Pinpoint the cell where the given text exists, returning its [x, y] midpoint coordinate. 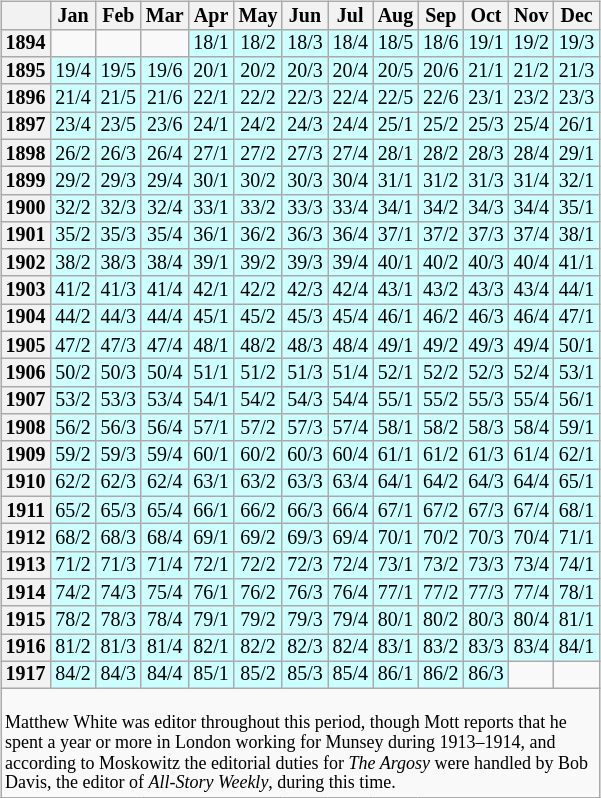
86/2 [440, 674]
57/1 [210, 428]
64/3 [486, 482]
70/1 [396, 538]
48/4 [350, 344]
51/3 [304, 372]
43/2 [440, 290]
75/4 [164, 592]
31/2 [440, 180]
86/1 [396, 674]
25/4 [532, 126]
59/4 [164, 454]
73/1 [396, 564]
21/4 [72, 98]
49/2 [440, 344]
80/2 [440, 620]
68/4 [164, 538]
55/3 [486, 400]
1902 [26, 262]
56/4 [164, 428]
44/4 [164, 318]
76/1 [210, 592]
52/3 [486, 372]
67/2 [440, 510]
48/2 [258, 344]
80/1 [396, 620]
42/2 [258, 290]
18/3 [304, 42]
38/3 [118, 262]
37/1 [396, 234]
47/2 [72, 344]
73/4 [532, 564]
51/2 [258, 372]
34/3 [486, 208]
61/2 [440, 454]
1894 [26, 42]
59/2 [72, 454]
52/2 [440, 372]
1910 [26, 482]
52/1 [396, 372]
41/3 [118, 290]
Aug [396, 16]
83/4 [532, 648]
38/4 [164, 262]
78/3 [118, 620]
84/1 [576, 648]
35/2 [72, 234]
51/1 [210, 372]
76/3 [304, 592]
63/2 [258, 482]
76/2 [258, 592]
40/1 [396, 262]
83/1 [396, 648]
63/1 [210, 482]
23/5 [118, 126]
79/3 [304, 620]
72/2 [258, 564]
61/4 [532, 454]
32/1 [576, 180]
41/2 [72, 290]
37/3 [486, 234]
60/2 [258, 454]
45/2 [258, 318]
29/3 [118, 180]
52/4 [532, 372]
50/3 [118, 372]
55/1 [396, 400]
18/4 [350, 42]
45/1 [210, 318]
Nov [532, 16]
43/1 [396, 290]
36/4 [350, 234]
21/2 [532, 70]
62/1 [576, 454]
1909 [26, 454]
May [258, 16]
58/1 [396, 428]
70/3 [486, 538]
1906 [26, 372]
35/4 [164, 234]
43/3 [486, 290]
30/4 [350, 180]
59/1 [576, 428]
Sep [440, 16]
1899 [26, 180]
68/1 [576, 510]
72/3 [304, 564]
76/4 [350, 592]
85/2 [258, 674]
85/3 [304, 674]
31/4 [532, 180]
67/3 [486, 510]
77/4 [532, 592]
57/2 [258, 428]
34/4 [532, 208]
Oct [486, 16]
36/1 [210, 234]
60/4 [350, 454]
84/4 [164, 674]
28/4 [532, 152]
1901 [26, 234]
28/3 [486, 152]
68/3 [118, 538]
41/1 [576, 262]
19/3 [576, 42]
1915 [26, 620]
33/2 [258, 208]
62/4 [164, 482]
54/1 [210, 400]
20/1 [210, 70]
20/4 [350, 70]
29/1 [576, 152]
37/4 [532, 234]
1914 [26, 592]
35/1 [576, 208]
38/2 [72, 262]
61/3 [486, 454]
65/4 [164, 510]
31/3 [486, 180]
24/1 [210, 126]
33/4 [350, 208]
Feb [118, 16]
38/1 [576, 234]
36/3 [304, 234]
46/1 [396, 318]
20/5 [396, 70]
39/2 [258, 262]
69/2 [258, 538]
32/2 [72, 208]
56/1 [576, 400]
77/2 [440, 592]
79/2 [258, 620]
26/4 [164, 152]
65/3 [118, 510]
21/1 [486, 70]
33/3 [304, 208]
23/2 [532, 98]
27/3 [304, 152]
21/3 [576, 70]
56/2 [72, 428]
33/1 [210, 208]
35/3 [118, 234]
69/4 [350, 538]
53/3 [118, 400]
65/2 [72, 510]
19/5 [118, 70]
74/1 [576, 564]
81/2 [72, 648]
74/3 [118, 592]
82/2 [258, 648]
1896 [26, 98]
32/3 [118, 208]
59/3 [118, 454]
18/6 [440, 42]
Jan [72, 16]
22/6 [440, 98]
74/2 [72, 592]
25/3 [486, 126]
66/3 [304, 510]
63/3 [304, 482]
34/1 [396, 208]
18/5 [396, 42]
67/1 [396, 510]
31/1 [396, 180]
72/1 [210, 564]
42/1 [210, 290]
1912 [26, 538]
53/1 [576, 372]
78/2 [72, 620]
Apr [210, 16]
46/2 [440, 318]
27/4 [350, 152]
19/2 [532, 42]
58/4 [532, 428]
85/4 [350, 674]
29/4 [164, 180]
1903 [26, 290]
49/4 [532, 344]
45/3 [304, 318]
82/3 [304, 648]
30/1 [210, 180]
66/2 [258, 510]
46/4 [532, 318]
53/4 [164, 400]
22/3 [304, 98]
1895 [26, 70]
61/1 [396, 454]
22/5 [396, 98]
69/1 [210, 538]
80/3 [486, 620]
42/4 [350, 290]
71/2 [72, 564]
83/2 [440, 648]
83/3 [486, 648]
Jul [350, 16]
58/3 [486, 428]
24/4 [350, 126]
21/5 [118, 98]
57/3 [304, 428]
1897 [26, 126]
49/3 [486, 344]
60/1 [210, 454]
30/2 [258, 180]
20/2 [258, 70]
81/3 [118, 648]
27/2 [258, 152]
20/3 [304, 70]
73/2 [440, 564]
53/2 [72, 400]
69/3 [304, 538]
77/1 [396, 592]
22/2 [258, 98]
47/3 [118, 344]
34/2 [440, 208]
67/4 [532, 510]
32/4 [164, 208]
28/2 [440, 152]
39/1 [210, 262]
40/4 [532, 262]
86/3 [486, 674]
70/2 [440, 538]
44/3 [118, 318]
30/3 [304, 180]
62/2 [72, 482]
18/2 [258, 42]
79/4 [350, 620]
71/1 [576, 538]
73/3 [486, 564]
39/3 [304, 262]
1900 [26, 208]
1908 [26, 428]
28/1 [396, 152]
36/2 [258, 234]
Dec [576, 16]
1913 [26, 564]
54/3 [304, 400]
26/1 [576, 126]
44/2 [72, 318]
54/4 [350, 400]
39/4 [350, 262]
47/4 [164, 344]
23/6 [164, 126]
19/1 [486, 42]
41/4 [164, 290]
84/2 [72, 674]
Mar [164, 16]
1911 [26, 510]
82/1 [210, 648]
50/2 [72, 372]
64/4 [532, 482]
1907 [26, 400]
22/1 [210, 98]
57/4 [350, 428]
64/1 [396, 482]
37/2 [440, 234]
55/4 [532, 400]
23/1 [486, 98]
21/6 [164, 98]
51/4 [350, 372]
20/6 [440, 70]
24/3 [304, 126]
66/1 [210, 510]
80/4 [532, 620]
66/4 [350, 510]
48/3 [304, 344]
72/4 [350, 564]
55/2 [440, 400]
68/2 [72, 538]
27/1 [210, 152]
18/1 [210, 42]
64/2 [440, 482]
58/2 [440, 428]
85/1 [210, 674]
71/3 [118, 564]
54/2 [258, 400]
1916 [26, 648]
44/1 [576, 290]
1917 [26, 674]
42/3 [304, 290]
1904 [26, 318]
19/6 [164, 70]
50/4 [164, 372]
62/3 [118, 482]
82/4 [350, 648]
46/3 [486, 318]
56/3 [118, 428]
25/2 [440, 126]
63/4 [350, 482]
60/3 [304, 454]
23/3 [576, 98]
65/1 [576, 482]
24/2 [258, 126]
49/1 [396, 344]
40/2 [440, 262]
1898 [26, 152]
48/1 [210, 344]
84/3 [118, 674]
Jun [304, 16]
1905 [26, 344]
47/1 [576, 318]
23/4 [72, 126]
71/4 [164, 564]
26/2 [72, 152]
22/4 [350, 98]
29/2 [72, 180]
40/3 [486, 262]
43/4 [532, 290]
50/1 [576, 344]
81/4 [164, 648]
78/4 [164, 620]
77/3 [486, 592]
78/1 [576, 592]
81/1 [576, 620]
79/1 [210, 620]
45/4 [350, 318]
19/4 [72, 70]
25/1 [396, 126]
70/4 [532, 538]
26/3 [118, 152]
